Find where the given text appears and provide that cell's center as [X, Y] coordinate. 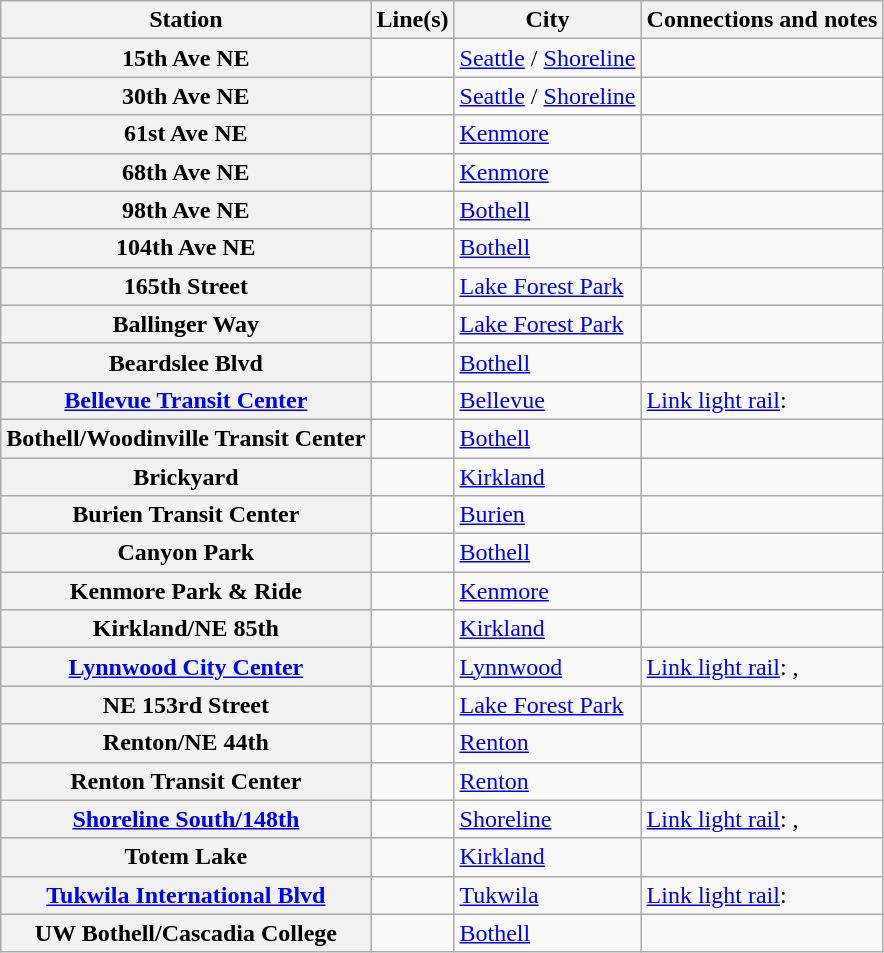
165th Street [186, 286]
Bellevue Transit Center [186, 400]
104th Ave NE [186, 248]
Canyon Park [186, 553]
68th Ave NE [186, 172]
98th Ave NE [186, 210]
NE 153rd Street [186, 705]
Renton Transit Center [186, 781]
Line(s) [412, 20]
Bellevue [548, 400]
Renton/NE 44th [186, 743]
City [548, 20]
Tukwila International Blvd [186, 895]
Totem Lake [186, 857]
Station [186, 20]
Tukwila [548, 895]
Shoreline [548, 819]
Bothell/Woodinville Transit Center [186, 438]
Brickyard [186, 477]
Burien [548, 515]
Connections and notes [762, 20]
Lynnwood [548, 667]
Shoreline South/148th [186, 819]
Kirkland/NE 85th [186, 629]
15th Ave NE [186, 58]
Ballinger Way [186, 324]
Lynnwood City Center [186, 667]
30th Ave NE [186, 96]
Kenmore Park & Ride [186, 591]
61st Ave NE [186, 134]
Burien Transit Center [186, 515]
UW Bothell/Cascadia College [186, 933]
Beardslee Blvd [186, 362]
